Extract the [x, y] coordinate from the center of the cell holding the provided text.  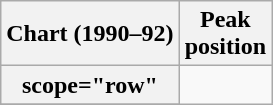
Peakposition [225, 34]
Chart (1990–92) [90, 34]
scope="row" [90, 85]
